Locate the cell with the specified text and output its [X, Y] center coordinate. 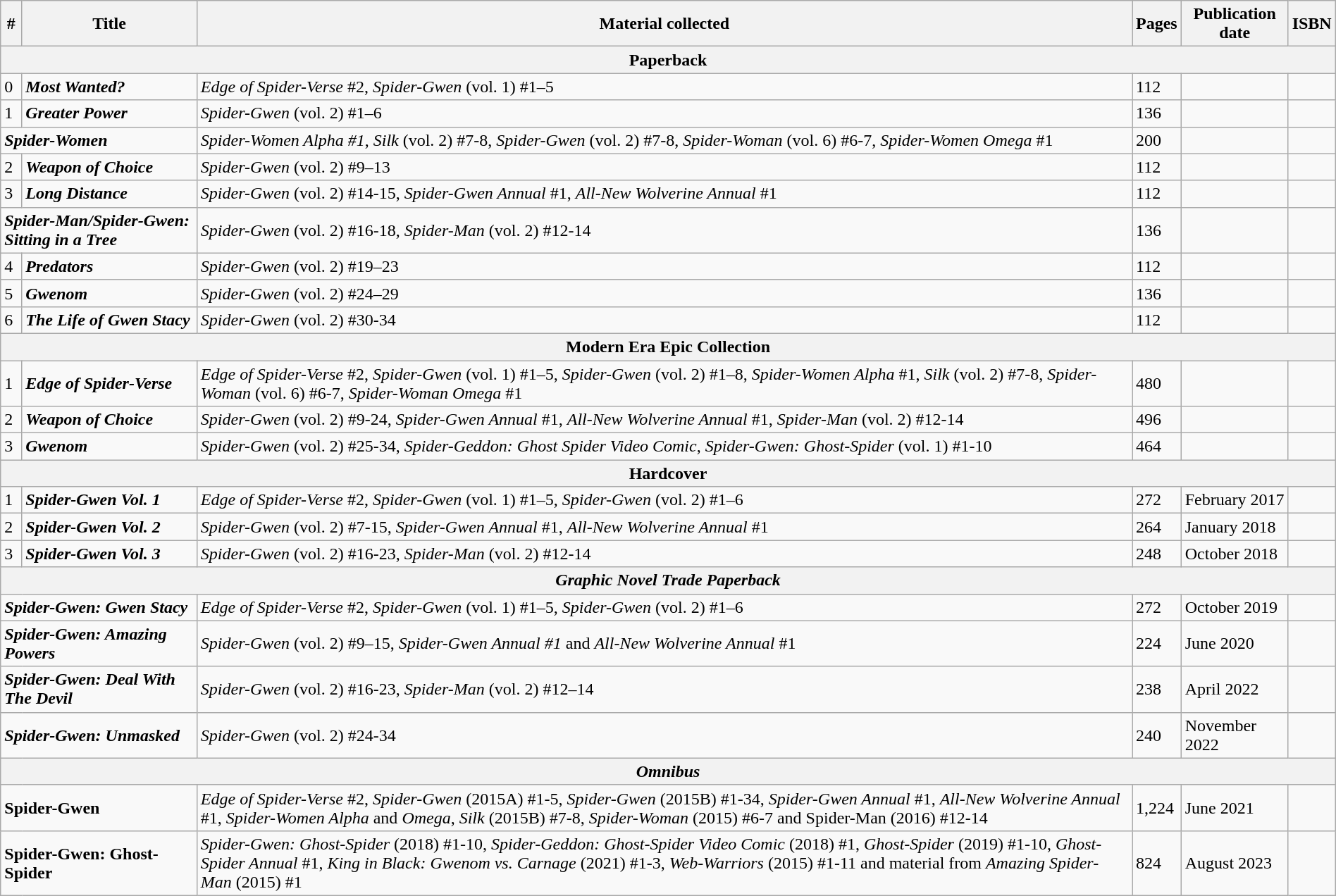
Spider-Gwen (vol. 2) #24-34 [664, 735]
Spider-Gwen (vol. 2) #16-23, Spider-Man (vol. 2) #12–14 [664, 689]
6 [11, 320]
Pages [1156, 24]
240 [1156, 735]
Paperback [668, 60]
264 [1156, 527]
200 [1156, 140]
Long Distance [110, 194]
Title [110, 24]
4 [11, 266]
Edge of Spider-Verse [110, 383]
November 2022 [1235, 735]
October 2018 [1235, 554]
Spider-Gwen: Gwen Stacy [99, 607]
Edge of Spider-Verse #2, Spider-Gwen (vol. 1) #1–5 [664, 87]
April 2022 [1235, 689]
Spider-Man/Spider-Gwen: Sitting in a Tree [99, 230]
Spider-Gwen (vol. 2) #16-23, Spider-Man (vol. 2) #12-14 [664, 554]
496 [1156, 420]
Most Wanted? [110, 87]
# [11, 24]
Spider-Gwen (vol. 2) #25-34, Spider-Geddon: Ghost Spider Video Comic, Spider-Gwen: Ghost-Spider (vol. 1) #1-10 [664, 447]
Spider-Gwen (vol. 2) #9-24, Spider-Gwen Annual #1, All-New Wolverine Annual #1, Spider-Man (vol. 2) #12-14 [664, 420]
Spider-Gwen (vol. 2) #9–13 [664, 167]
5 [11, 293]
248 [1156, 554]
1,224 [1156, 807]
224 [1156, 644]
Hardcover [668, 473]
Spider-Gwen (vol. 2) #24–29 [664, 293]
Spider-Gwen (vol. 2) #30-34 [664, 320]
October 2019 [1235, 607]
Spider-Gwen (vol. 2) #16-18, Spider-Man (vol. 2) #12-14 [664, 230]
January 2018 [1235, 527]
ISBN [1312, 24]
Spider-Gwen Vol. 3 [110, 554]
Graphic Novel Trade Paperback [668, 580]
0 [11, 87]
June 2020 [1235, 644]
Spider-Gwen (vol. 2) #1–6 [664, 113]
Modern Era Epic Collection [668, 347]
Spider-Gwen (vol. 2) #14-15, Spider-Gwen Annual #1, All-New Wolverine Annual #1 [664, 194]
238 [1156, 689]
Omnibus [668, 771]
Spider-Gwen (vol. 2) #9–15, Spider-Gwen Annual #1 and All-New Wolverine Annual #1 [664, 644]
Spider-Gwen: Deal With The Devil [99, 689]
The Life of Gwen Stacy [110, 320]
824 [1156, 863]
464 [1156, 447]
Predators [110, 266]
Material collected [664, 24]
Spider-Women Alpha #1, Silk (vol. 2) #7-8, Spider-Gwen (vol. 2) #7-8, Spider-Woman (vol. 6) #6-7, Spider-Women Omega #1 [664, 140]
Spider-Gwen (vol. 2) #19–23 [664, 266]
Greater Power [110, 113]
Spider-Gwen [99, 807]
Spider-Gwen (vol. 2) #7-15, Spider-Gwen Annual #1, All-New Wolverine Annual #1 [664, 527]
Spider-Gwen Vol. 2 [110, 527]
Publication date [1235, 24]
Spider-Women [99, 140]
480 [1156, 383]
Spider-Gwen Vol. 1 [110, 500]
Spider-Gwen: Unmasked [99, 735]
Spider-Gwen: Ghost-Spider [99, 863]
Spider-Gwen: Amazing Powers [99, 644]
August 2023 [1235, 863]
February 2017 [1235, 500]
June 2021 [1235, 807]
